Capture the cell that displays the provided text and extract its (X, Y) central coordinate. 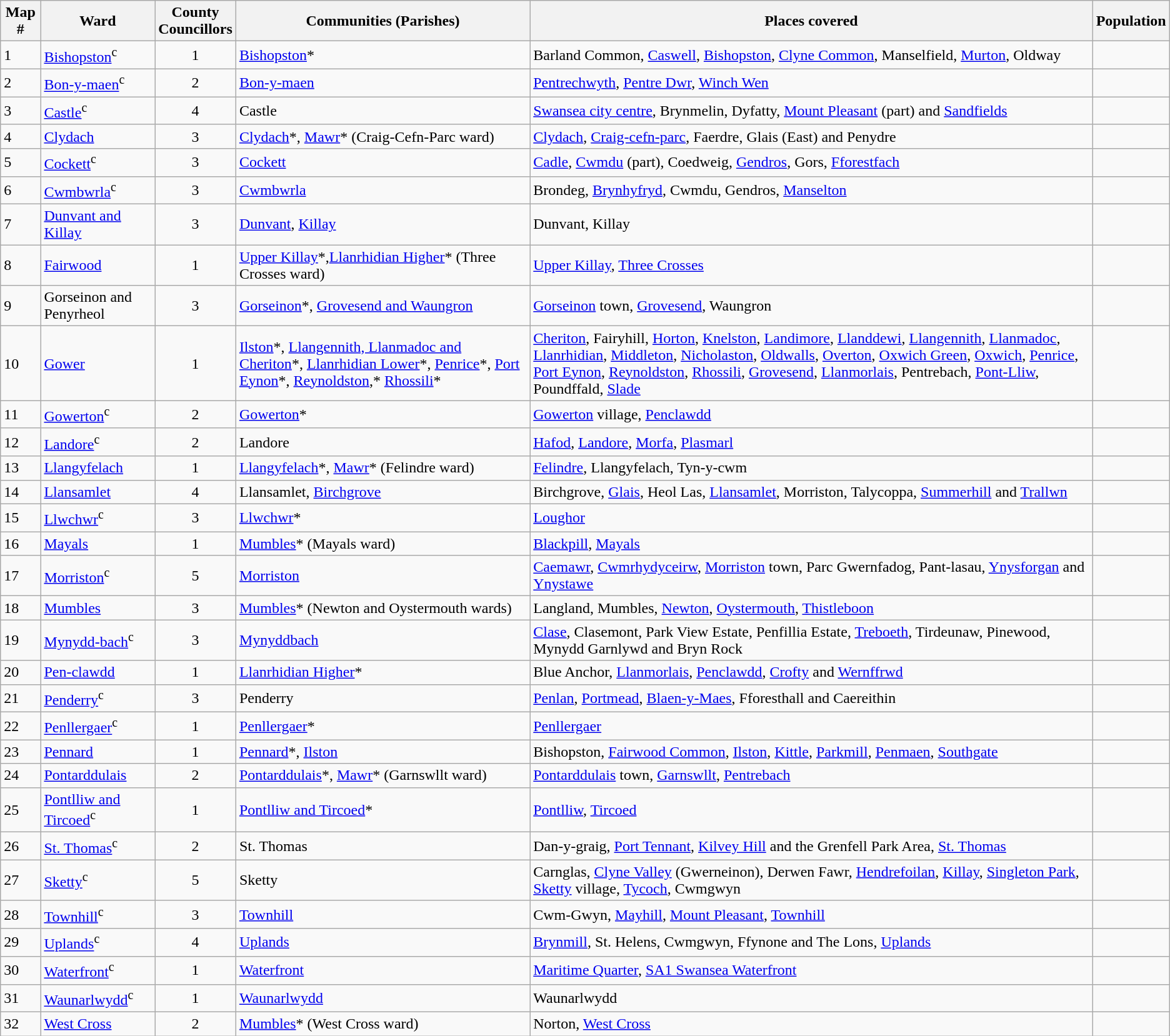
Morristonc (97, 576)
Llwchwrc (97, 517)
15 (21, 517)
Llangyfelach*, Mawr* (Felindre ward) (382, 468)
Llangyfelach (97, 468)
Skettyc (97, 880)
Llanrhidian Higher* (382, 672)
Ilston*, Llangennith, Llanmadoc and Cheriton*, Llanrhidian Lower*, Penrice*, Port Eynon*, Reynoldston,* Rhossili* (382, 364)
Cwmbwrlac (97, 190)
Waunarlwyddc (97, 999)
Felindre, Llangyfelach, Tyn-y-cwm (811, 468)
Llansamlet, Birchgrove (382, 492)
Swansea city centre, Brynmelin, Dyfatty, Mount Pleasant (part) and Sandfields (811, 111)
Gorseinon town, Grovesend, Waungron (811, 306)
CountyCouncillors (196, 21)
25 (21, 810)
23 (21, 752)
13 (21, 468)
Pontarddulais*, Mawr* (Garnswllt ward) (382, 775)
Bishopstonc (97, 55)
Waterfront (382, 971)
Mumbles* (Mayals ward) (382, 544)
Langland, Mumbles, Newton, Oystermouth, Thistleboon (811, 608)
Gorseinon and Penyrheol (97, 306)
Gowerton village, Penclawdd (811, 415)
Pontarddulais (97, 775)
10 (21, 364)
Barland Common, Caswell, Bishopston, Clyne Common, Manselfield, Murton, Oldway (811, 55)
21 (21, 699)
Clase, Clasemont, Park View Estate, Penfillia Estate, Treboeth, Tirdeunaw, Pinewood, Mynydd Garnlywd and Bryn Rock (811, 640)
19 (21, 640)
Pentrechwyth, Pentre Dwr, Winch Wen (811, 82)
Landorec (97, 442)
West Cross (97, 1024)
Gowerton* (382, 415)
7 (21, 225)
Caemawr, Cwmrhydyceirw, Morriston town, Parc Gwernfadog, Pant-lasau, Ynysforgan and Ynystawe (811, 576)
Clydach*, Mawr* (Craig-Cefn-Parc ward) (382, 136)
28 (21, 915)
Pontarddulais town, Garnswllt, Pentrebach (811, 775)
Clydach (97, 136)
St. Thomas (382, 846)
Mumbles (97, 608)
St. Thomasc (97, 846)
17 (21, 576)
6 (21, 190)
Mayals (97, 544)
Uplands (382, 942)
Penderryc (97, 699)
Brondeg, Brynhyfryd, Cwmdu, Gendros, Manselton (811, 190)
Places covered (811, 21)
Loughor (811, 517)
Cwmbwrla (382, 190)
Llwchwr* (382, 517)
Townhillc (97, 915)
Uplandsc (97, 942)
Map # (21, 21)
26 (21, 846)
Carnglas, Clyne Valley (Gwerneinon), Derwen Fawr, Hendrefoilan, Killay, Singleton Park, Sketty village, Tycoch, Cwmgwyn (811, 880)
Blue Anchor, Llanmorlais, Penclawdd, Crofty and Wernffrwd (811, 672)
27 (21, 880)
Communities (Parishes) (382, 21)
32 (21, 1024)
Pontlliw and Tircoed* (382, 810)
Pontlliw and Tircoedc (97, 810)
Mumbles* (Newton and Oystermouth wards) (382, 608)
Pen-clawdd (97, 672)
Cwm-Gwyn, Mayhill, Mount Pleasant, Townhill (811, 915)
Bishopston* (382, 55)
Mumbles* (West Cross ward) (382, 1024)
Cockett (382, 162)
Penllergaer* (382, 726)
Norton, West Cross (811, 1024)
Maritime Quarter, SA1 Swansea Waterfront (811, 971)
Brynmill, St. Helens, Cwmgwyn, Ffynone and The Lons, Uplands (811, 942)
Upper Killay*,Llanrhidian Higher* (Three Crosses ward) (382, 265)
Gorseinon*, Grovesend and Waungron (382, 306)
Pennard (97, 752)
11 (21, 415)
9 (21, 306)
Upper Killay, Three Crosses (811, 265)
Ward (97, 21)
Fairwood (97, 265)
Population (1131, 21)
Gower (97, 364)
20 (21, 672)
Penlan, Portmead, Blaen-y-Maes, Fforesthall and Caereithin (811, 699)
Cockettc (97, 162)
24 (21, 775)
Dunvant and Killay (97, 225)
30 (21, 971)
Landore (382, 442)
29 (21, 942)
Pennard*, Ilston (382, 752)
Morriston (382, 576)
Waterfrontc (97, 971)
Castlec (97, 111)
18 (21, 608)
Castle (382, 111)
12 (21, 442)
Dan-y-graig, Port Tennant, Kilvey Hill and the Grenfell Park Area, St. Thomas (811, 846)
31 (21, 999)
16 (21, 544)
Birchgrove, Glais, Heol Las, Llansamlet, Morriston, Talycoppa, Summerhill and Trallwn (811, 492)
Clydach, Craig-cefn-parc, Faerdre, Glais (East) and Penydre (811, 136)
Penderry (382, 699)
22 (21, 726)
Gowertonc (97, 415)
Blackpill, Mayals (811, 544)
Townhill (382, 915)
Mynyddbach (382, 640)
Pontlliw, Tircoed (811, 810)
Hafod, Landore, Morfa, Plasmarl (811, 442)
Cadle, Cwmdu (part), Coedweig, Gendros, Gors, Fforestfach (811, 162)
Penllergaerc (97, 726)
Sketty (382, 880)
Bon-y-maen (382, 82)
Mynydd-bachc (97, 640)
Bishopston, Fairwood Common, Ilston, Kittle, Parkmill, Penmaen, Southgate (811, 752)
Bon-y-maenc (97, 82)
14 (21, 492)
8 (21, 265)
Penllergaer (811, 726)
Llansamlet (97, 492)
